Extract the (X, Y) coordinate from the center of the cell holding the provided text.  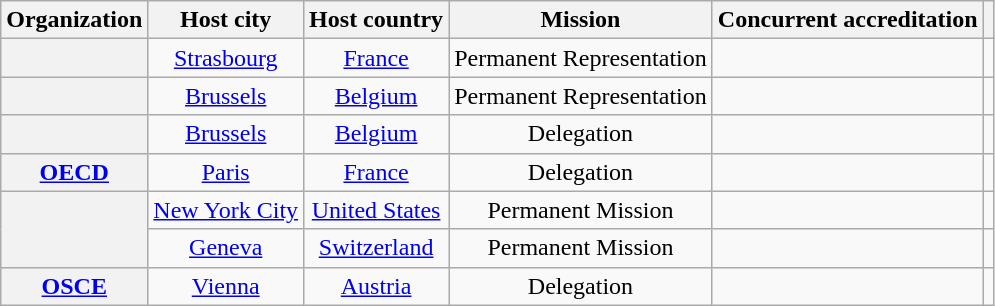
OECD (74, 172)
Geneva (226, 248)
Strasbourg (226, 58)
Vienna (226, 286)
Switzerland (376, 248)
Host country (376, 20)
Organization (74, 20)
Mission (581, 20)
OSCE (74, 286)
Host city (226, 20)
Paris (226, 172)
New York City (226, 210)
United States (376, 210)
Austria (376, 286)
Concurrent accreditation (848, 20)
